For the text-containing cell, return its midpoint in [X, Y] coordinate format. 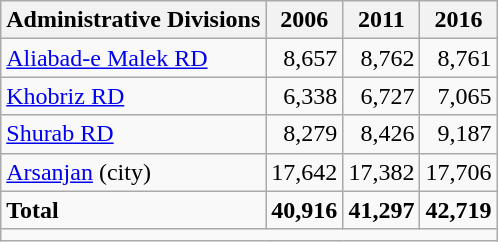
6,338 [304, 96]
2006 [304, 20]
8,279 [304, 134]
40,916 [304, 210]
8,657 [304, 58]
Administrative Divisions [134, 20]
17,706 [458, 172]
Khobriz RD [134, 96]
41,297 [382, 210]
7,065 [458, 96]
42,719 [458, 210]
Arsanjan (city) [134, 172]
8,426 [382, 134]
17,642 [304, 172]
8,761 [458, 58]
Aliabad-e Malek RD [134, 58]
17,382 [382, 172]
2011 [382, 20]
Total [134, 210]
2016 [458, 20]
Shurab RD [134, 134]
6,727 [382, 96]
9,187 [458, 134]
8,762 [382, 58]
